Locate the cell with the specified text and output its [X, Y] center coordinate. 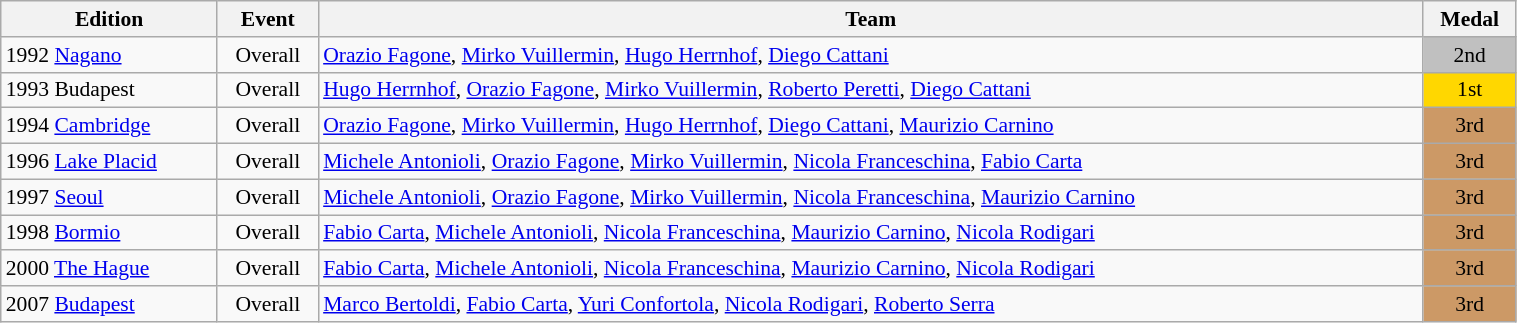
2000 The Hague [110, 269]
Michele Antonioli, Orazio Fagone, Mirko Vuillermin, Nicola Franceschina, Fabio Carta [870, 162]
1996 Lake Placid [110, 162]
1992 Nagano [110, 55]
1st [1470, 90]
Orazio Fagone, Mirko Vuillermin, Hugo Herrnhof, Diego Cattani, Maurizio Carnino [870, 126]
2nd [1470, 55]
Event [268, 19]
Orazio Fagone, Mirko Vuillermin, Hugo Herrnhof, Diego Cattani [870, 55]
Hugo Herrnhof, Orazio Fagone, Mirko Vuillermin, Roberto Peretti, Diego Cattani [870, 90]
Marco Bertoldi, Fabio Carta, Yuri Confortola, Nicola Rodigari, Roberto Serra [870, 304]
Michele Antonioli, Orazio Fagone, Mirko Vuillermin, Nicola Franceschina, Maurizio Carnino [870, 197]
1997 Seoul [110, 197]
1998 Bormio [110, 233]
2007 Budapest [110, 304]
Edition [110, 19]
1994 Cambridge [110, 126]
Medal [1470, 19]
Team [870, 19]
1993 Budapest [110, 90]
